Provide the (X, Y) coordinate of the cell's center where the given text is located.  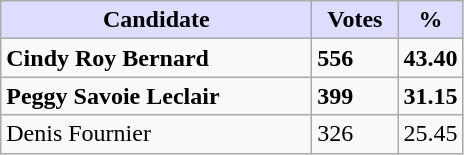
Denis Fournier (156, 134)
326 (355, 134)
% (430, 20)
31.15 (430, 96)
Peggy Savoie Leclair (156, 96)
556 (355, 58)
Cindy Roy Bernard (156, 58)
Votes (355, 20)
Candidate (156, 20)
25.45 (430, 134)
43.40 (430, 58)
399 (355, 96)
